Detect which cell encompasses the target text, then output its [x, y] center coordinate. 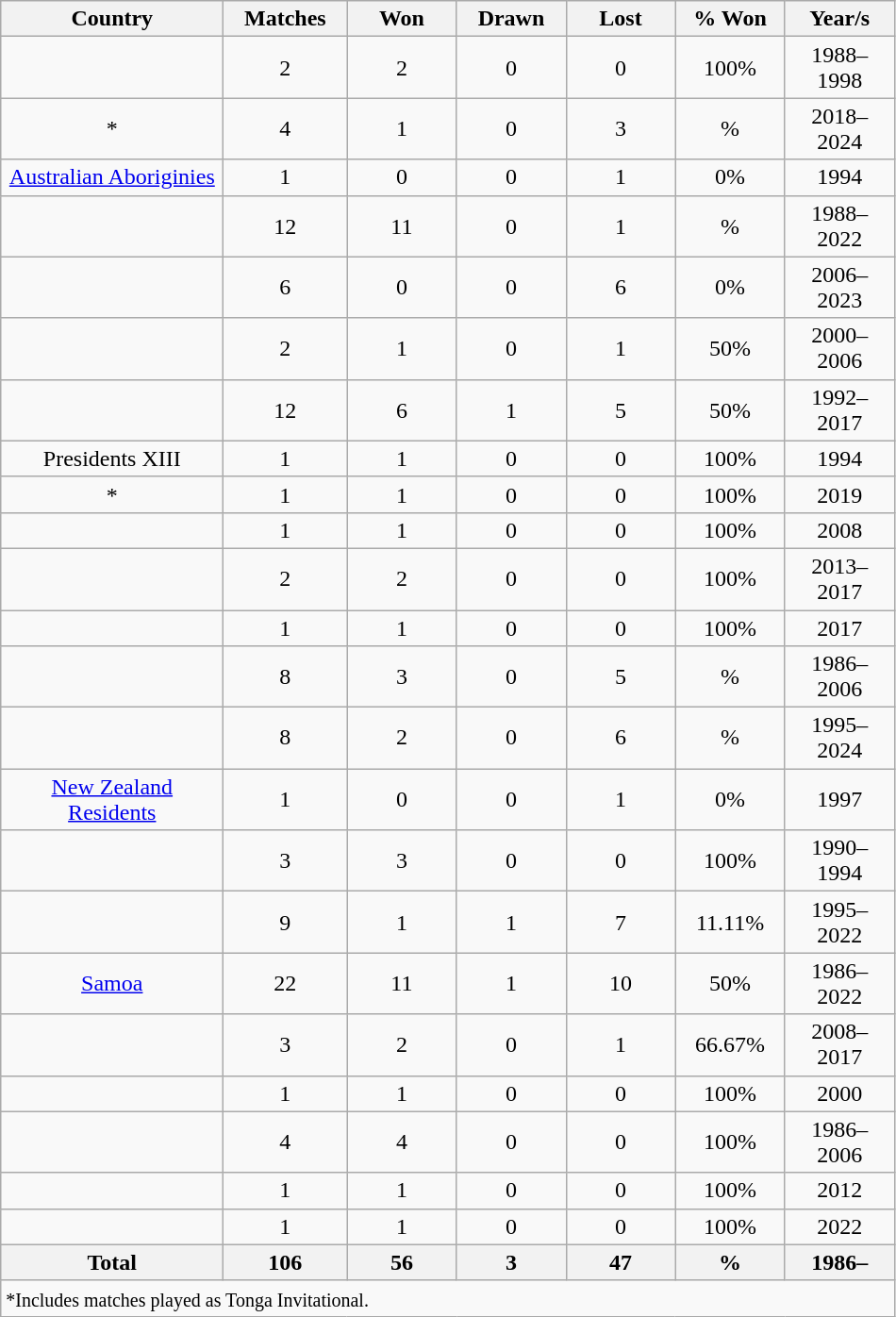
2018–2024 [839, 128]
1997 [839, 800]
Country [112, 19]
2019 [839, 494]
Won [402, 19]
*Includes matches played as Tonga Invitational. [447, 1298]
2013–2017 [839, 579]
1995–2024 [839, 738]
47 [621, 1262]
1988–2022 [839, 226]
1995–2022 [839, 923]
% Won [730, 19]
1986–2022 [839, 983]
Drawn [511, 19]
Samoa [112, 983]
56 [402, 1262]
Year/s [839, 19]
New Zealand Residents [112, 800]
2006–2023 [839, 287]
2022 [839, 1226]
1988–1998 [839, 68]
1986– [839, 1262]
10 [621, 983]
11.11% [730, 923]
1990–1994 [839, 860]
Matches [285, 19]
9 [285, 923]
7 [621, 923]
1992–2017 [839, 409]
Australian Aboriginies [112, 177]
2008 [839, 530]
2017 [839, 627]
Presidents XIII [112, 458]
106 [285, 1262]
Lost [621, 19]
2000–2006 [839, 349]
Total [112, 1262]
66.67% [730, 1045]
2012 [839, 1191]
2008–2017 [839, 1045]
2000 [839, 1093]
22 [285, 983]
